For the text-containing cell, return its midpoint in [X, Y] coordinate format. 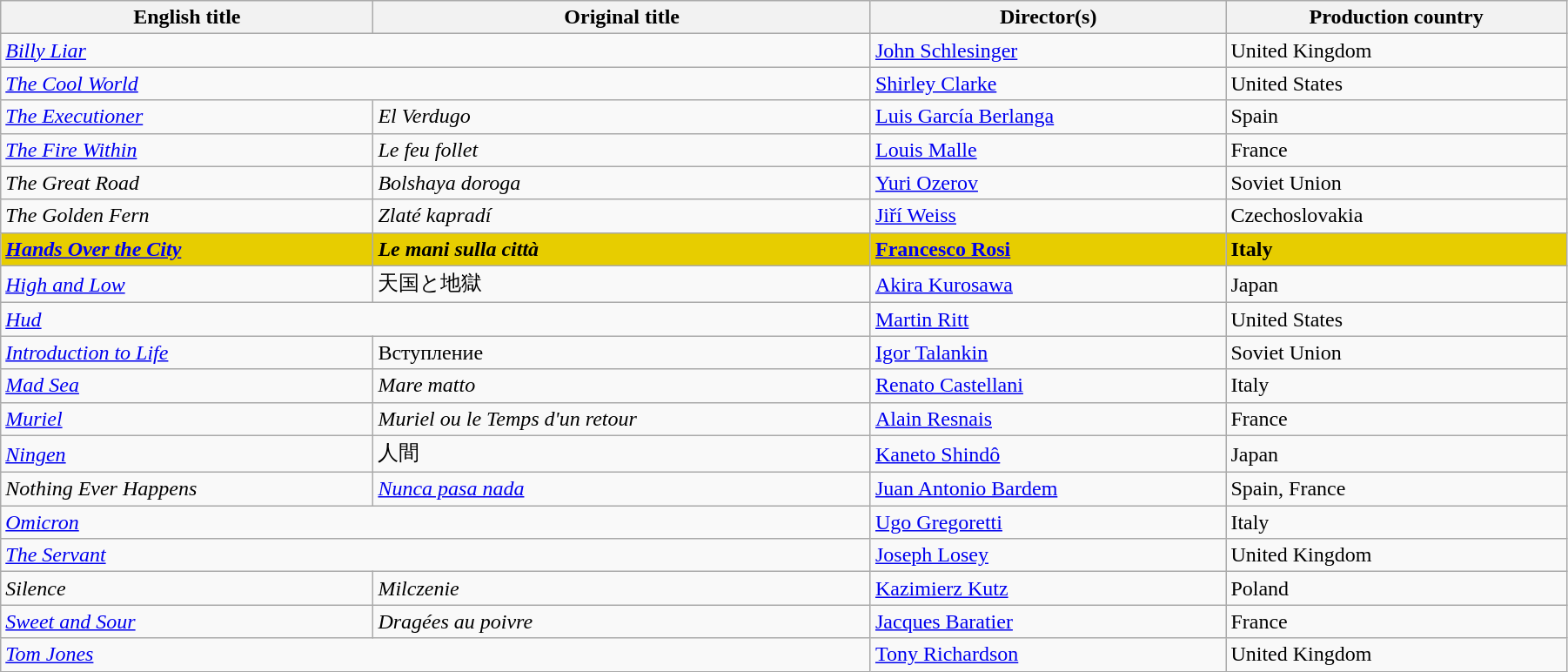
Omicron [436, 522]
The Servant [436, 555]
John Schlesinger [1048, 50]
Renato Castellani [1048, 386]
Le mani sulla città [622, 249]
Spain, France [1397, 489]
The Golden Fern [187, 216]
Akira Kurosawa [1048, 284]
Shirley Clarke [1048, 84]
Kazimierz Kutz [1048, 588]
Tom Jones [436, 655]
Jiří Weiss [1048, 216]
Igor Talankin [1048, 353]
人間 [622, 454]
Muriel ou le Temps d'un retour [622, 419]
Mad Sea [187, 386]
The Executioner [187, 117]
Bolshaya doroga [622, 183]
Alain Resnais [1048, 419]
Poland [1397, 588]
Nunca pasa nada [622, 489]
Muriel [187, 419]
Jacques Baratier [1048, 622]
Juan Antonio Bardem [1048, 489]
Tony Richardson [1048, 655]
Director(s) [1048, 17]
Yuri Ozerov [1048, 183]
Вступление [622, 353]
Ningen [187, 454]
Silence [187, 588]
Dragées au poivre [622, 622]
Billy Liar [436, 50]
Sweet and Sour [187, 622]
Louis Malle [1048, 150]
Ugo Gregoretti [1048, 522]
Martin Ritt [1048, 319]
Mare matto [622, 386]
Hud [436, 319]
The Cool World [436, 84]
High and Low [187, 284]
Introduction to Life [187, 353]
Le feu follet [622, 150]
Nothing Ever Happens [187, 489]
The Fire Within [187, 150]
Luis García Berlanga [1048, 117]
Francesco Rosi [1048, 249]
Hands Over the City [187, 249]
Milczenie [622, 588]
Original title [622, 17]
Kaneto Shindô [1048, 454]
Czechoslovakia [1397, 216]
Spain [1397, 117]
The Great Road [187, 183]
Joseph Losey [1048, 555]
Production country [1397, 17]
Zlaté kapradí [622, 216]
English title [187, 17]
天国と地獄 [622, 284]
El Verdugo [622, 117]
